Return (x, y) of the center of cell containing provided text 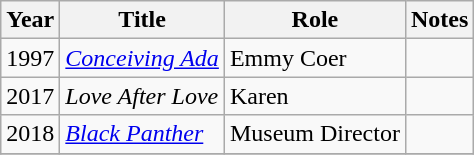
Black Panther (142, 134)
2017 (30, 96)
Museum Director (314, 134)
Love After Love (142, 96)
2018 (30, 134)
Role (314, 20)
Title (142, 20)
Notes (439, 20)
Emmy Coer (314, 58)
Karen (314, 96)
1997 (30, 58)
Conceiving Ada (142, 58)
Year (30, 20)
